Provide the [x, y] coordinate of the cell's center where the given text is located.  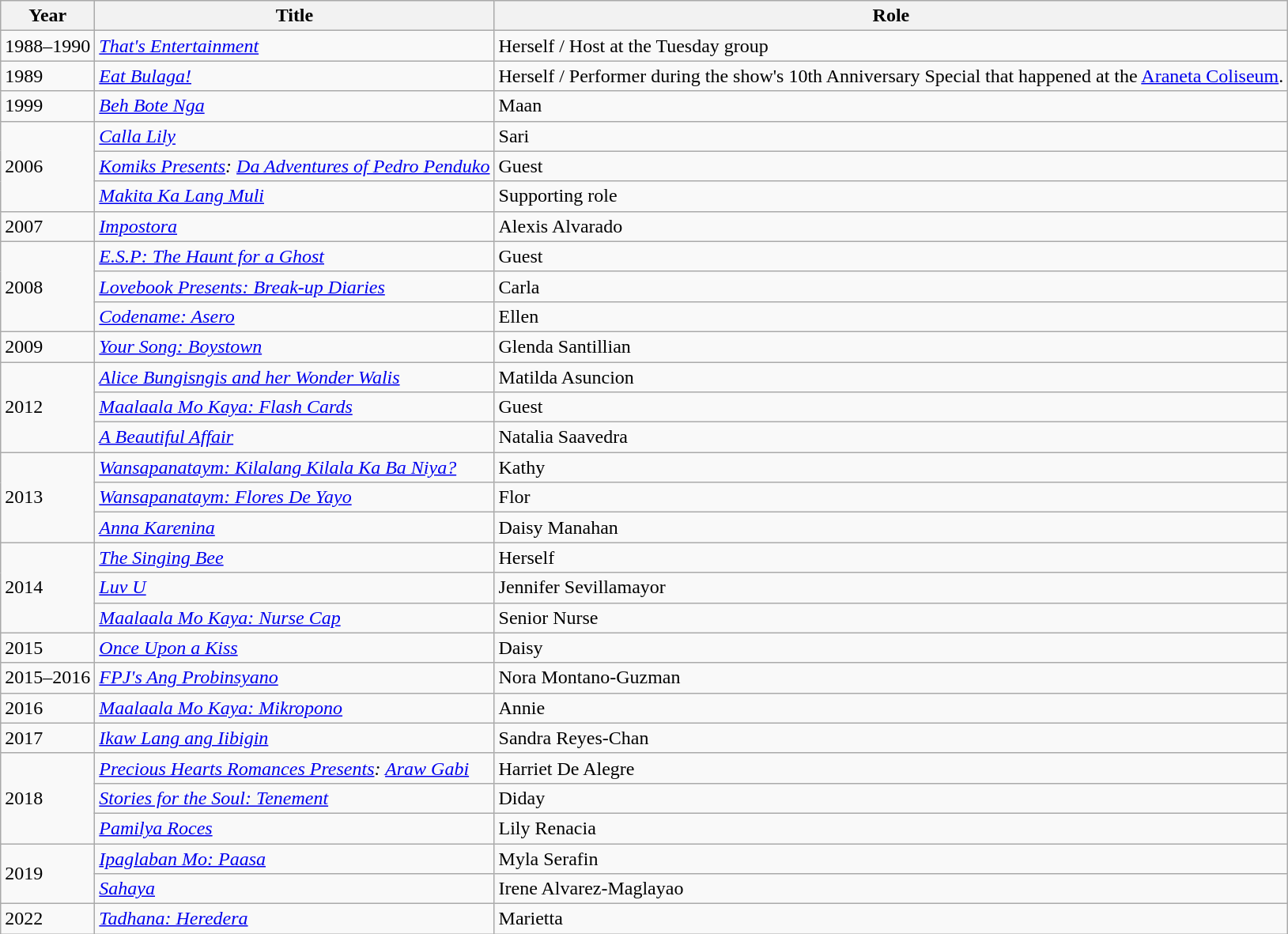
Precious Hearts Romances Presents: Araw Gabi [294, 768]
Role [891, 16]
Diday [891, 798]
Impostora [294, 226]
Makita Ka Lang Muli [294, 196]
Ellen [891, 316]
Matilda Asuncion [891, 377]
Once Upon a Kiss [294, 648]
1989 [47, 76]
Flor [891, 497]
Natalia Saavedra [891, 437]
Beh Bote Nga [294, 106]
The Singing Bee [294, 558]
2015–2016 [47, 678]
Nora Montano-Guzman [891, 678]
Maalaala Mo Kaya: Mikropono [294, 708]
Calla Lily [294, 136]
Glenda Santillian [891, 346]
Herself / Host at the Tuesday group [891, 46]
Title [294, 16]
Lovebook Presents: Break-up Diaries [294, 286]
Annie [891, 708]
Maalaala Mo Kaya: Flash Cards [294, 407]
1999 [47, 106]
A Beautiful Affair [294, 437]
Daisy Manahan [891, 528]
Herself / Performer during the show's 10th Anniversary Special that happened at the Araneta Coliseum. [891, 76]
Eat Bulaga! [294, 76]
2012 [47, 407]
Harriet De Alegre [891, 768]
Anna Karenina [294, 528]
Sandra Reyes-Chan [891, 738]
2008 [47, 286]
2016 [47, 708]
Pamilya Roces [294, 828]
Ikaw Lang ang Iibigin [294, 738]
Alice Bungisngis and her Wonder Walis [294, 377]
Irene Alvarez-Maglayao [891, 889]
Marietta [891, 919]
FPJ's Ang Probinsyano [294, 678]
2015 [47, 648]
1988–1990 [47, 46]
2017 [47, 738]
Maalaala Mo Kaya: Nurse Cap [294, 618]
Lily Renacia [891, 828]
2013 [47, 497]
Kathy [891, 467]
Codename: Asero [294, 316]
That's Entertainment [294, 46]
Your Song: Boystown [294, 346]
Jennifer Sevillamayor [891, 588]
2007 [47, 226]
Wansapanataym: Flores De Yayo [294, 497]
Maan [891, 106]
2009 [47, 346]
2018 [47, 798]
Sari [891, 136]
2014 [47, 588]
2006 [47, 166]
Stories for the Soul: Tenement [294, 798]
Ipaglaban Mo: Paasa [294, 858]
Daisy [891, 648]
Luv U [294, 588]
Herself [891, 558]
Tadhana: Heredera [294, 919]
Senior Nurse [891, 618]
Year [47, 16]
2019 [47, 873]
Carla [891, 286]
Wansapanataym: Kilalang Kilala Ka Ba Niya? [294, 467]
2022 [47, 919]
Sahaya [294, 889]
Supporting role [891, 196]
Komiks Presents: Da Adventures of Pedro Penduko [294, 166]
Alexis Alvarado [891, 226]
E.S.P: The Haunt for a Ghost [294, 256]
Myla Serafin [891, 858]
